Determine the (x, y) coordinate at the center of the cell enclosing the given text.  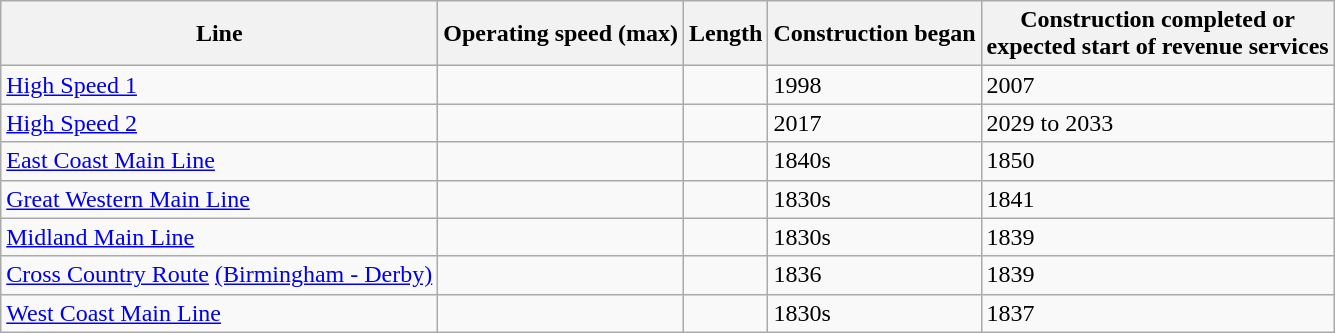
Line (220, 34)
Operating speed (max) (561, 34)
East Coast Main Line (220, 161)
High Speed 2 (220, 123)
Midland Main Line (220, 237)
Great Western Main Line (220, 199)
Construction completed orexpected start of revenue services (1158, 34)
2007 (1158, 85)
1837 (1158, 313)
1850 (1158, 161)
Length (726, 34)
Cross Country Route (Birmingham - Derby) (220, 275)
1840s (874, 161)
High Speed 1 (220, 85)
1998 (874, 85)
2017 (874, 123)
1841 (1158, 199)
Construction began (874, 34)
1836 (874, 275)
2029 to 2033 (1158, 123)
West Coast Main Line (220, 313)
